Scan for the cell matching the given text and deliver its [x, y] coordinate at center. 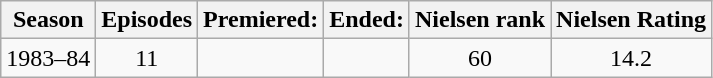
11 [147, 58]
Season [48, 20]
Episodes [147, 20]
14.2 [632, 58]
Ended: [367, 20]
60 [480, 58]
Premiered: [261, 20]
Nielsen rank [480, 20]
Nielsen Rating [632, 20]
1983–84 [48, 58]
